Pinpoint the cell where the given text exists, returning its (x, y) midpoint coordinate. 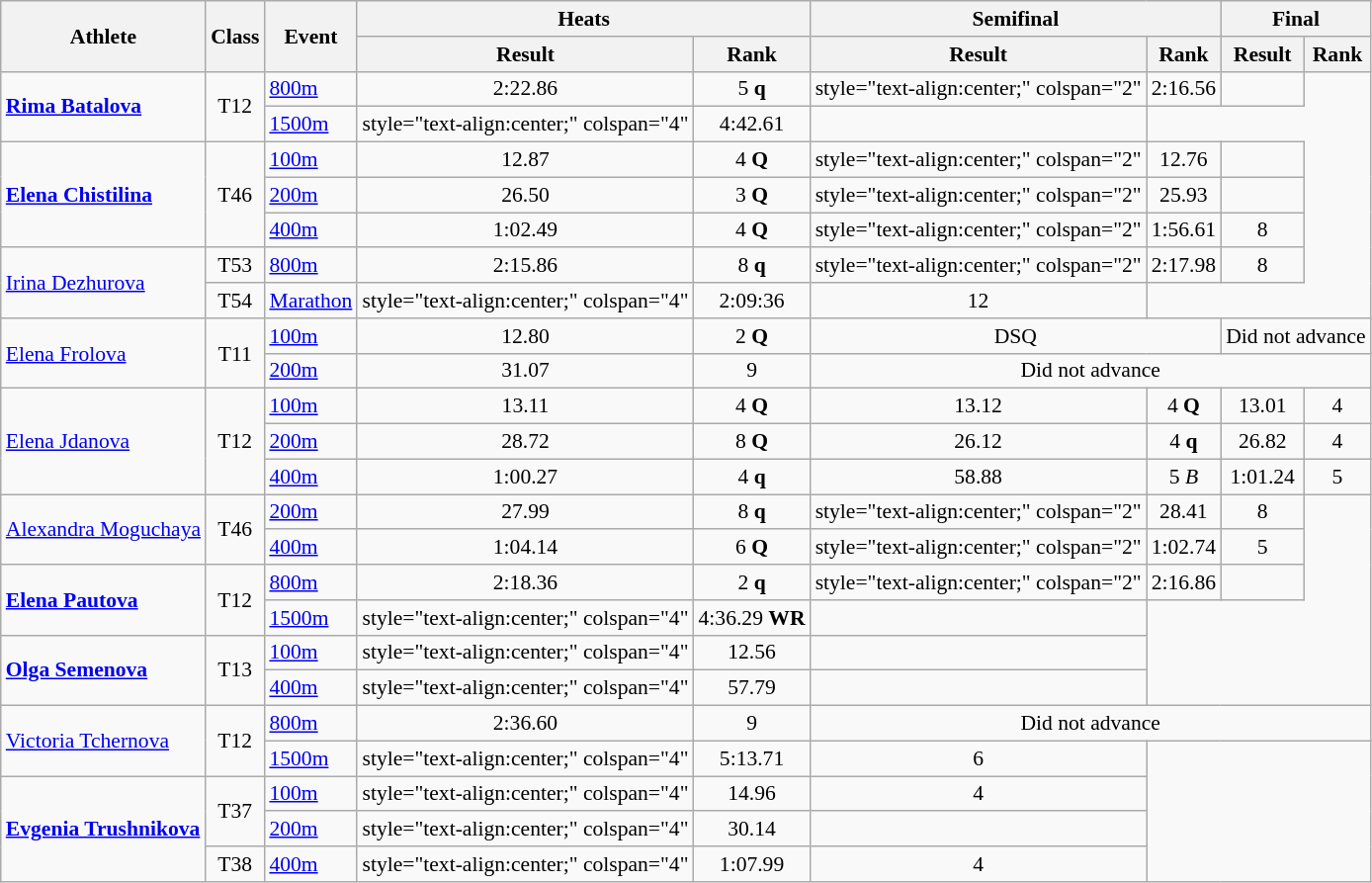
14.96 (752, 794)
28.41 (1184, 512)
Heats (583, 19)
Marathon (310, 301)
5 B (1184, 477)
Evgenia Trushnikova (103, 829)
25.93 (1184, 195)
Rima Batalova (103, 107)
Victoria Tchernova (103, 742)
6 (979, 758)
12.56 (752, 653)
T38 (235, 864)
2:22.86 (525, 89)
Alexandra Moguchaya (103, 530)
Elena Jdanova (103, 441)
T11 (235, 354)
1:00.27 (525, 477)
12 (979, 301)
T54 (235, 301)
Athlete (103, 36)
58.88 (979, 477)
30.14 (752, 830)
57.79 (752, 688)
28.72 (525, 442)
T13 (235, 670)
2 Q (752, 336)
26.12 (979, 442)
3 Q (752, 195)
26.82 (1262, 442)
Elena Pautova (103, 599)
Elena Frolova (103, 354)
4:36.29 WR (752, 618)
1:56.61 (1184, 230)
2:15.86 (525, 266)
2:09:36 (752, 301)
Final (1296, 19)
1:02.74 (1184, 548)
26.50 (525, 195)
1:02.49 (525, 230)
5:13.71 (752, 758)
4:42.61 (752, 125)
6 Q (752, 548)
2:16.56 (1184, 89)
2:18.36 (525, 582)
1:04.14 (525, 548)
1:07.99 (752, 864)
Elena Chistilina (103, 196)
12.87 (525, 160)
8 Q (752, 442)
T37 (235, 811)
Class (235, 36)
T53 (235, 266)
Semifinal (1016, 19)
Event (310, 36)
27.99 (525, 512)
DSQ (1016, 336)
2 q (752, 582)
Irina Dezhurova (103, 283)
13.11 (525, 406)
12.76 (1184, 160)
Olga Semenova (103, 670)
13.12 (979, 406)
2:16.86 (1184, 582)
13.01 (1262, 406)
2:36.60 (525, 724)
1:01.24 (1262, 477)
2:17.98 (1184, 266)
12.80 (525, 336)
31.07 (525, 371)
5 q (752, 89)
